From the cell containing the given text, extract its center point as [X, Y] coordinate. 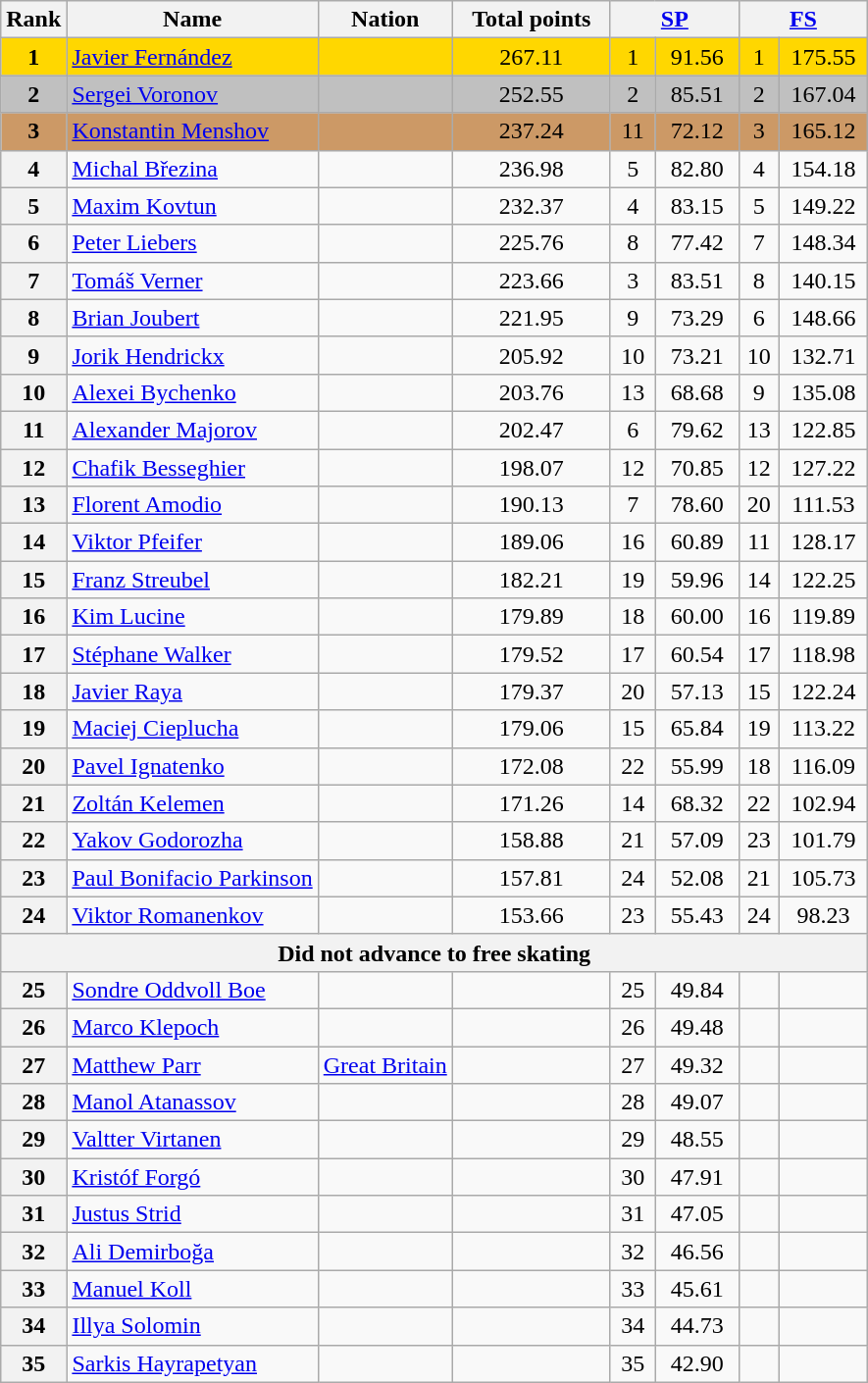
Pavel Ignatenko [192, 766]
252.55 [532, 94]
Ali Demirboğa [192, 1252]
Javier Fernández [192, 57]
Illya Solomin [192, 1326]
189.06 [532, 542]
Zoltán Kelemen [192, 803]
77.42 [696, 243]
Sondre Oddvoll Boe [192, 990]
127.22 [823, 468]
205.92 [532, 355]
122.25 [823, 580]
49.48 [696, 1027]
175.55 [823, 57]
190.13 [532, 505]
Rank [33, 20]
Michal Březina [192, 169]
44.73 [696, 1326]
70.85 [696, 468]
68.32 [696, 803]
Alexei Bychenko [192, 392]
52.08 [696, 878]
132.71 [823, 355]
73.29 [696, 318]
179.89 [532, 617]
223.66 [532, 281]
59.96 [696, 580]
198.07 [532, 468]
167.04 [823, 94]
157.81 [532, 878]
Stéphane Walker [192, 654]
79.62 [696, 430]
122.85 [823, 430]
153.66 [532, 915]
FS [802, 20]
Alexander Majorov [192, 430]
Kristóf Forgó [192, 1177]
Name [192, 20]
78.60 [696, 505]
Florent Amodio [192, 505]
68.68 [696, 392]
49.32 [696, 1064]
46.56 [696, 1252]
111.53 [823, 505]
98.23 [823, 915]
Manol Atanassov [192, 1102]
154.18 [823, 169]
73.21 [696, 355]
Kim Lucine [192, 617]
232.37 [532, 206]
Did not advance to free skating [434, 952]
Yakov Godorozha [192, 841]
172.08 [532, 766]
182.21 [532, 580]
72.12 [696, 131]
267.11 [532, 57]
65.84 [696, 729]
60.54 [696, 654]
225.76 [532, 243]
237.24 [532, 131]
42.90 [696, 1363]
Brian Joubert [192, 318]
118.98 [823, 654]
179.37 [532, 691]
148.66 [823, 318]
113.22 [823, 729]
85.51 [696, 94]
Franz Streubel [192, 580]
Viktor Pfeifer [192, 542]
Jorik Hendrickx [192, 355]
48.55 [696, 1140]
45.61 [696, 1289]
116.09 [823, 766]
105.73 [823, 878]
202.47 [532, 430]
140.15 [823, 281]
Paul Bonifacio Parkinson [192, 878]
171.26 [532, 803]
Nation [384, 20]
Marco Klepoch [192, 1027]
Sarkis Hayrapetyan [192, 1363]
83.15 [696, 206]
Manuel Koll [192, 1289]
47.91 [696, 1177]
203.76 [532, 392]
57.09 [696, 841]
Valtter Virtanen [192, 1140]
236.98 [532, 169]
165.12 [823, 131]
49.84 [696, 990]
60.89 [696, 542]
101.79 [823, 841]
82.80 [696, 169]
Tomáš Verner [192, 281]
Maxim Kovtun [192, 206]
Chafik Besseghier [192, 468]
Justus Strid [192, 1214]
148.34 [823, 243]
119.89 [823, 617]
221.95 [532, 318]
158.88 [532, 841]
57.13 [696, 691]
60.00 [696, 617]
135.08 [823, 392]
55.99 [696, 766]
91.56 [696, 57]
Javier Raya [192, 691]
Great Britain [384, 1064]
122.24 [823, 691]
Sergei Voronov [192, 94]
102.94 [823, 803]
Total points [532, 20]
Konstantin Menshov [192, 131]
Peter Liebers [192, 243]
128.17 [823, 542]
83.51 [696, 281]
179.06 [532, 729]
49.07 [696, 1102]
55.43 [696, 915]
Matthew Parr [192, 1064]
SP [675, 20]
Maciej Cieplucha [192, 729]
47.05 [696, 1214]
149.22 [823, 206]
Viktor Romanenkov [192, 915]
179.52 [532, 654]
